Capture the cell that displays the provided text and extract its (X, Y) central coordinate. 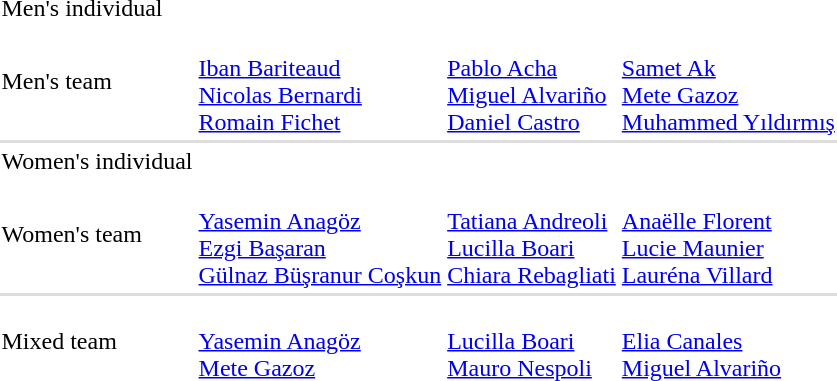
Anaëlle FlorentLucie MaunierLauréna Villard (728, 234)
Men's team (97, 82)
Samet AkMete GazozMuhammed Yıldırmış (728, 82)
Women's team (97, 234)
Yasemin AnagözEzgi BaşaranGülnaz Büşranur Coşkun (320, 234)
Women's individual (97, 161)
Iban BariteaudNicolas BernardiRomain Fichet (320, 82)
Pablo AchaMiguel AlvariñoDaniel Castro (532, 82)
Tatiana AndreoliLucilla BoariChiara Rebagliati (532, 234)
